Return [X, Y] of the center of cell containing provided text 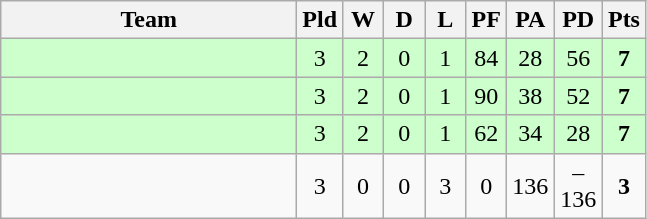
L [446, 20]
PD [578, 20]
84 [486, 58]
Pts [624, 20]
PA [530, 20]
D [404, 20]
Team [149, 20]
56 [578, 58]
Pld [320, 20]
52 [578, 96]
90 [486, 96]
62 [486, 134]
136 [530, 186]
PF [486, 20]
38 [530, 96]
–136 [578, 186]
W [364, 20]
34 [530, 134]
